Extract the (x, y) coordinate from the center of the cell holding the provided text.  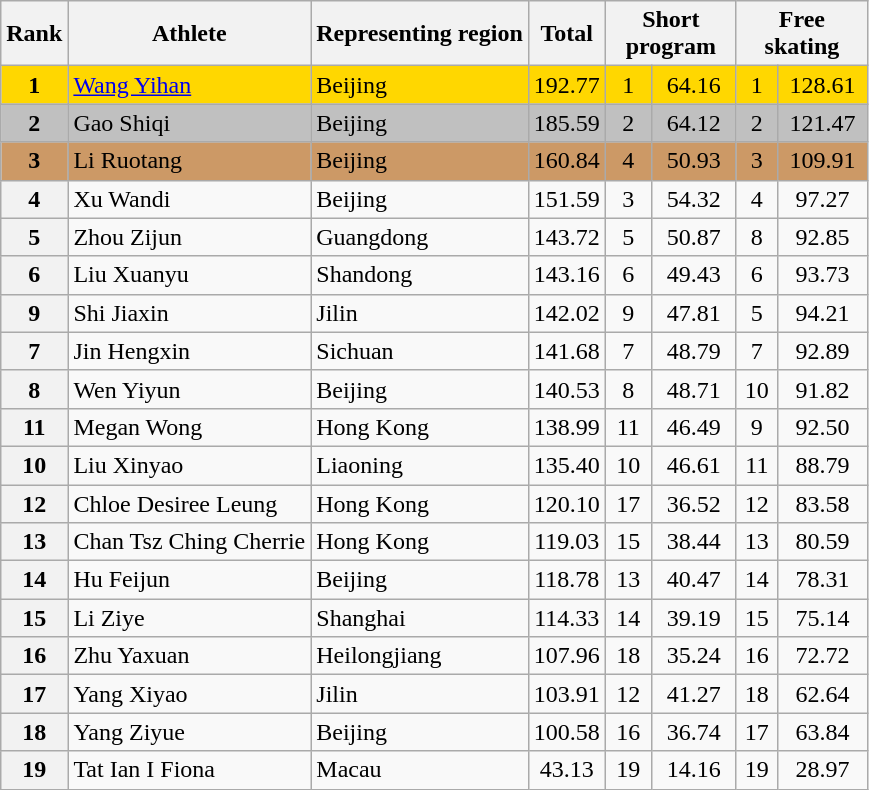
Shi Jiaxin (190, 313)
49.43 (694, 275)
Rank (34, 34)
Wen Yiyun (190, 389)
143.16 (566, 275)
88.79 (822, 465)
48.79 (694, 351)
Heilongjiang (420, 656)
43.13 (566, 770)
35.24 (694, 656)
142.02 (566, 313)
Liu Xinyao (190, 465)
121.47 (822, 123)
Liaoning (420, 465)
Shanghai (420, 618)
Guangdong (420, 237)
Hu Feijun (190, 580)
Li Ruotang (190, 161)
36.74 (694, 732)
Zhu Yaxuan (190, 656)
Zhou Zijun (190, 237)
41.27 (694, 694)
94.21 (822, 313)
28.97 (822, 770)
185.59 (566, 123)
36.52 (694, 503)
75.14 (822, 618)
83.58 (822, 503)
Jin Hengxin (190, 351)
Sichuan (420, 351)
Short program (670, 34)
109.91 (822, 161)
143.72 (566, 237)
50.87 (694, 237)
Gao Shiqi (190, 123)
80.59 (822, 542)
46.49 (694, 427)
107.96 (566, 656)
140.53 (566, 389)
48.71 (694, 389)
135.40 (566, 465)
78.31 (822, 580)
93.73 (822, 275)
46.61 (694, 465)
119.03 (566, 542)
54.32 (694, 199)
103.91 (566, 694)
72.72 (822, 656)
92.50 (822, 427)
Macau (420, 770)
Wang Yihan (190, 85)
39.19 (694, 618)
14.16 (694, 770)
50.93 (694, 161)
Total (566, 34)
192.77 (566, 85)
Liu Xuanyu (190, 275)
38.44 (694, 542)
Representing region (420, 34)
Li Ziye (190, 618)
92.89 (822, 351)
Megan Wong (190, 427)
Athlete (190, 34)
97.27 (822, 199)
120.10 (566, 503)
Chan Tsz Ching Cherrie (190, 542)
151.59 (566, 199)
Yang Ziyue (190, 732)
Free skating (802, 34)
141.68 (566, 351)
Yang Xiyao (190, 694)
64.12 (694, 123)
63.84 (822, 732)
100.58 (566, 732)
47.81 (694, 313)
91.82 (822, 389)
64.16 (694, 85)
Shandong (420, 275)
92.85 (822, 237)
128.61 (822, 85)
114.33 (566, 618)
118.78 (566, 580)
Xu Wandi (190, 199)
160.84 (566, 161)
Tat Ian I Fiona (190, 770)
40.47 (694, 580)
62.64 (822, 694)
Chloe Desiree Leung (190, 503)
138.99 (566, 427)
